Locate the cell with the specified text and output its [X, Y] center coordinate. 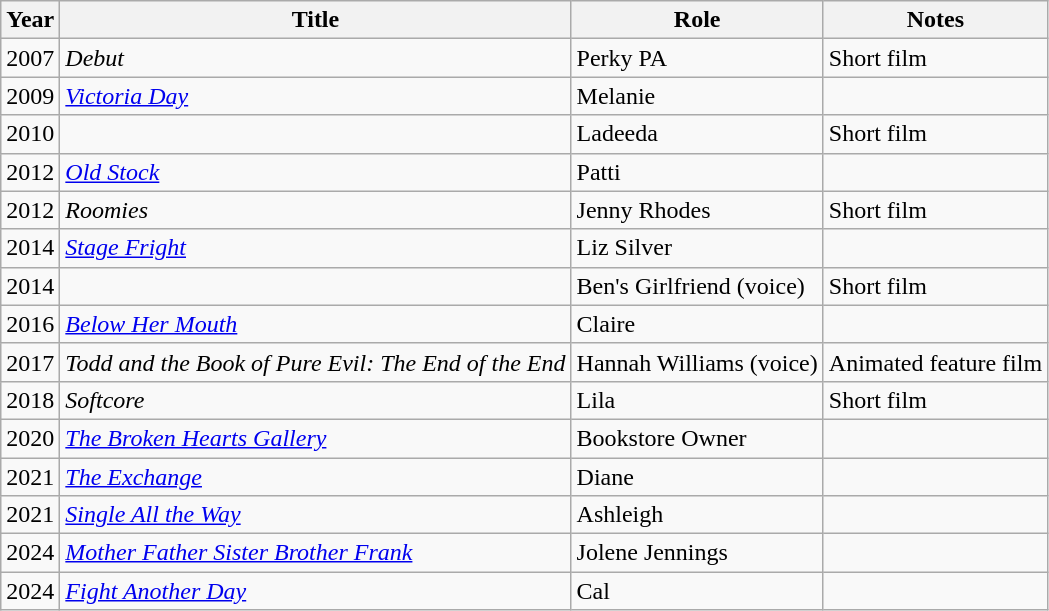
Claire [697, 324]
Lila [697, 400]
2017 [30, 362]
Cal [697, 591]
2018 [30, 400]
Old Stock [316, 172]
2010 [30, 134]
Todd and the Book of Pure Evil: The End of the End [316, 362]
Animated feature film [935, 362]
Liz Silver [697, 248]
Below Her Mouth [316, 324]
2007 [30, 58]
Notes [935, 20]
Softcore [316, 400]
The Exchange [316, 477]
Bookstore Owner [697, 438]
The Broken Hearts Gallery [316, 438]
Ben's Girlfriend (voice) [697, 286]
2009 [30, 96]
Jolene Jennings [697, 553]
Victoria Day [316, 96]
Jenny Rhodes [697, 210]
Debut [316, 58]
Diane [697, 477]
Year [30, 20]
Perky PA [697, 58]
Title [316, 20]
2020 [30, 438]
Stage Fright [316, 248]
2016 [30, 324]
Roomies [316, 210]
Ladeeda [697, 134]
Mother Father Sister Brother Frank [316, 553]
Role [697, 20]
Melanie [697, 96]
Fight Another Day [316, 591]
Hannah Williams (voice) [697, 362]
Ashleigh [697, 515]
Single All the Way [316, 515]
Patti [697, 172]
